Return the (X, Y) coordinate for the center point of the cell that contains the specified text.  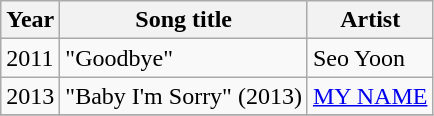
2013 (30, 96)
Seo Yoon (370, 58)
2011 (30, 58)
MY NAME (370, 96)
Year (30, 20)
"Goodbye" (184, 58)
"Baby I'm Sorry" (2013) (184, 96)
Song title (184, 20)
Artist (370, 20)
